Provide the (X, Y) coordinate of the cell's center where the given text is located.  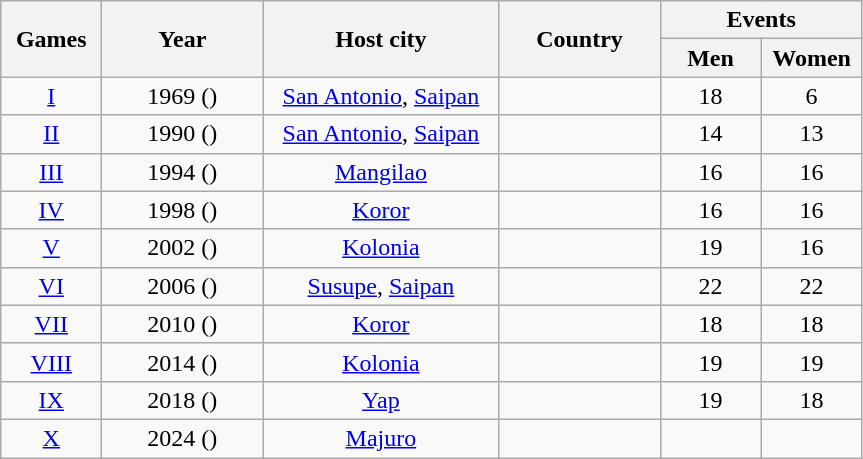
Majuro (381, 438)
1994 () (182, 172)
1990 () (182, 134)
VI (52, 286)
1998 () (182, 210)
II (52, 134)
Games (52, 39)
13 (812, 134)
Mangilao (381, 172)
V (52, 248)
2014 () (182, 362)
Country (580, 39)
Yap (381, 400)
III (52, 172)
I (52, 96)
2006 () (182, 286)
Host city (381, 39)
Men (710, 58)
2010 () (182, 324)
VII (52, 324)
Events (761, 20)
Women (812, 58)
Susupe, Saipan (381, 286)
1969 () (182, 96)
IX (52, 400)
Year (182, 39)
14 (710, 134)
VIII (52, 362)
6 (812, 96)
2024 () (182, 438)
2002 () (182, 248)
IV (52, 210)
2018 () (182, 400)
X (52, 438)
